For the text-containing cell, return its midpoint in (X, Y) coordinate format. 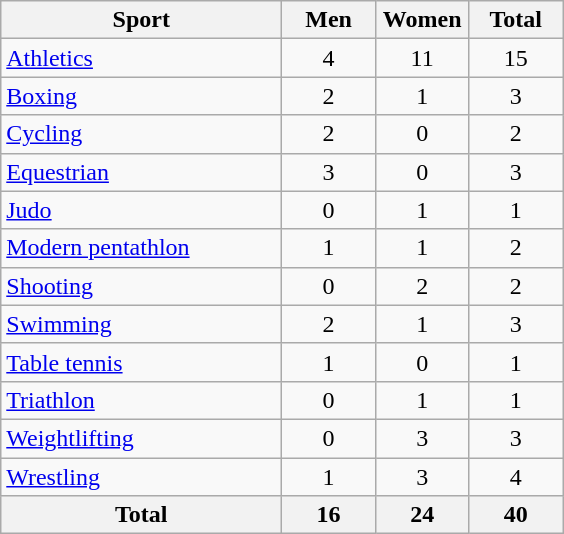
Table tennis (142, 362)
Judo (142, 210)
Weightlifting (142, 438)
Men (329, 20)
Modern pentathlon (142, 248)
Shooting (142, 286)
16 (329, 515)
Boxing (142, 96)
Cycling (142, 134)
Triathlon (142, 400)
Wrestling (142, 477)
Athletics (142, 58)
40 (516, 515)
Swimming (142, 324)
Sport (142, 20)
Women (422, 20)
15 (516, 58)
11 (422, 58)
Equestrian (142, 172)
24 (422, 515)
